Search for the cell housing the specified text and yield its [x, y] center coordinate. 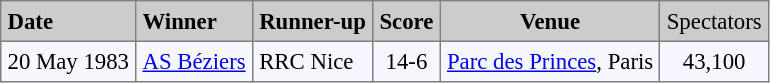
Winner [194, 21]
Parc des Princes, Paris [550, 61]
14-6 [407, 61]
Score [407, 21]
RRC Nice [312, 61]
20 May 1983 [68, 61]
Date [68, 21]
AS Béziers [194, 61]
Runner-up [312, 21]
Venue [550, 21]
Spectators [714, 21]
43,100 [714, 61]
